Capture the cell that displays the provided text and extract its [X, Y] central coordinate. 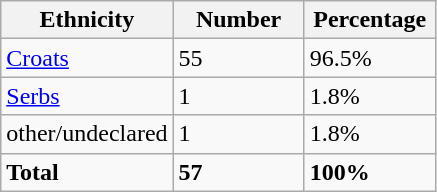
Croats [87, 58]
Ethnicity [87, 20]
96.5% [370, 58]
Total [87, 172]
other/undeclared [87, 134]
100% [370, 172]
Percentage [370, 20]
57 [238, 172]
Serbs [87, 96]
Number [238, 20]
55 [238, 58]
